Output the (X, Y) coordinate of the center of the cell containing the given text.  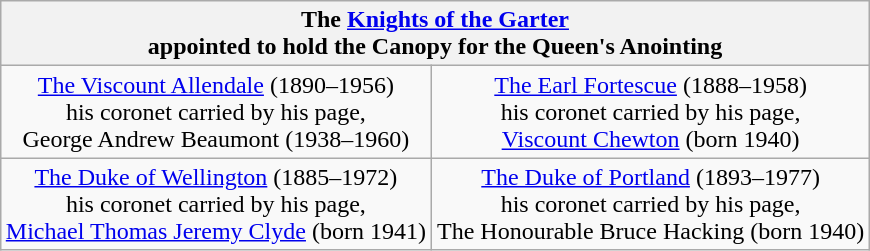
The Earl Fortescue (1888–1958)his coronet carried by his page, Viscount Chewton (born 1940) (650, 112)
The Duke of Wellington (1885–1972)his coronet carried by his page,Michael Thomas Jeremy Clyde (born 1941) (216, 204)
The Viscount Allendale (1890–1956)his coronet carried by his page, George Andrew Beaumont (1938–1960) (216, 112)
The Duke of Portland (1893–1977)his coronet carried by his page,The Honourable Bruce Hacking (born 1940) (650, 204)
The Knights of the Garterappointed to hold the Canopy for the Queen's Anointing (434, 34)
